Return the (X, Y) coordinate for the center point of the cell that contains the specified text.  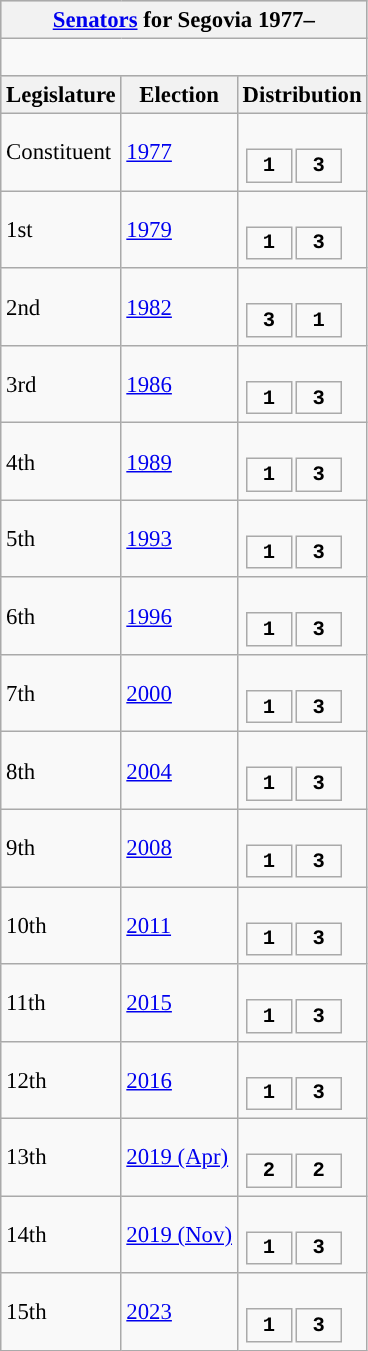
1977 (179, 152)
2023 (179, 1312)
2015 (179, 1002)
7th (61, 694)
5th (61, 538)
2011 (179, 926)
6th (61, 616)
2 2 (302, 1158)
12th (61, 1080)
Distribution (302, 95)
2004 (179, 770)
1993 (179, 538)
1989 (179, 462)
2019 (Apr) (179, 1158)
1982 (179, 306)
Election (179, 95)
Legislature (61, 95)
13th (61, 1158)
2016 (179, 1080)
Senators for Segovia 1977– (184, 20)
1996 (179, 616)
3 1 (302, 306)
2019 (Nov) (179, 1234)
15th (61, 1312)
2000 (179, 694)
3rd (61, 384)
4th (61, 462)
1979 (179, 230)
2nd (61, 306)
10th (61, 926)
8th (61, 770)
2008 (179, 848)
Constituent (61, 152)
1st (61, 230)
11th (61, 1002)
9th (61, 848)
1986 (179, 384)
14th (61, 1234)
